Capture the cell that displays the provided text and extract its [x, y] central coordinate. 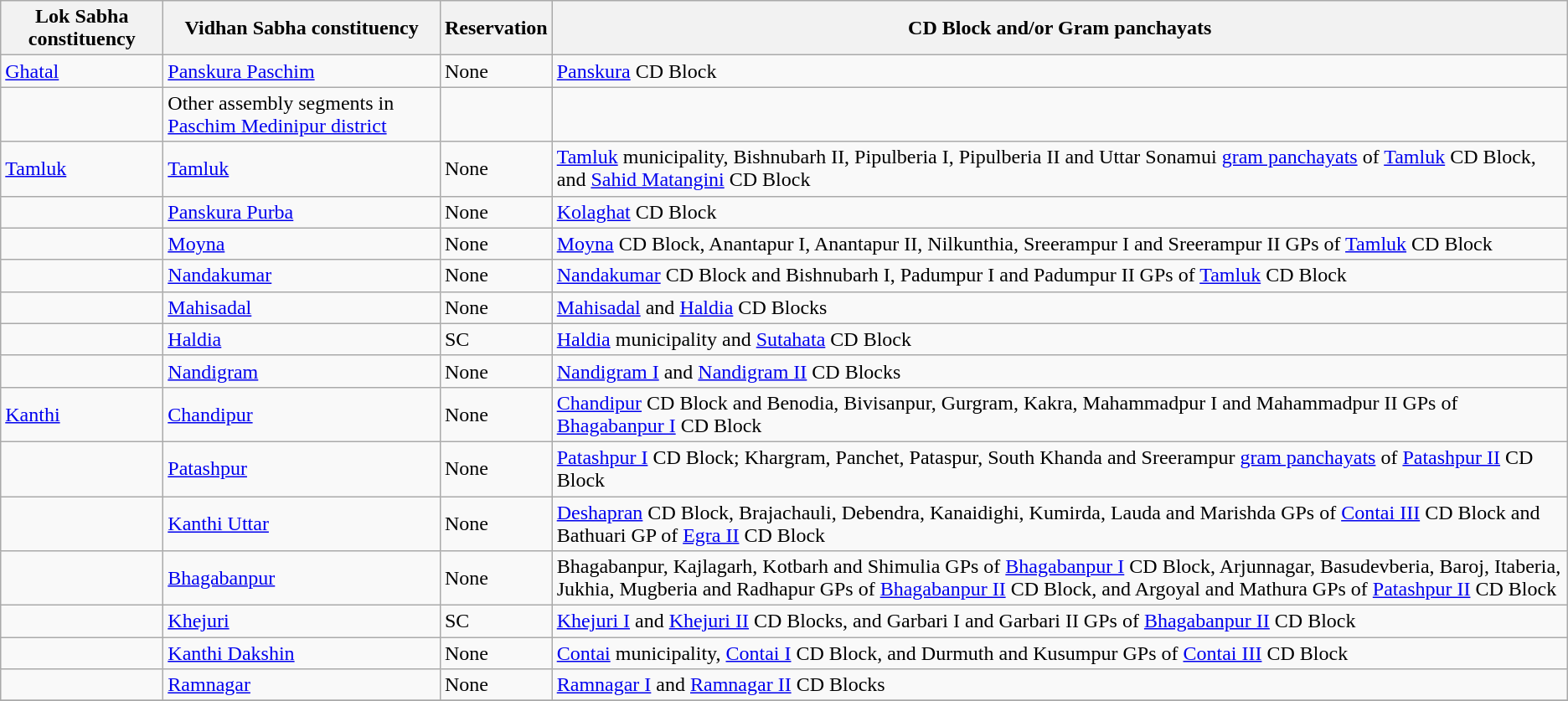
Panskura CD Block [1060, 71]
Chandipur CD Block and Benodia, Bivisanpur, Gurgram, Kakra, Mahammadpur I and Mahammadpur II GPs of Bhagabanpur I CD Block [1060, 414]
Haldia municipality and Sutahata CD Block [1060, 339]
Ramnagar [302, 685]
Panskura Purba [302, 212]
Ramnagar I and Ramnagar II CD Blocks [1060, 685]
Reservation [496, 28]
Khejuri [302, 621]
Khejuri I and Khejuri II CD Blocks, and Garbari I and Garbari II GPs of Bhagabanpur II CD Block [1060, 621]
Haldia [302, 339]
Nandigram I and Nandigram II CD Blocks [1060, 371]
Deshapran CD Block, Brajachauli, Debendra, Kanaidighi, Kumirda, Lauda and Marishda GPs of Contai III CD Block and Bathuari GP of Egra II CD Block [1060, 523]
CD Block and/or Gram panchayats [1060, 28]
Tamluk municipality, Bishnubarh II, Pipulberia I, Pipulberia II and Uttar Sonamui gram panchayats of Tamluk CD Block, and Sahid Matangini CD Block [1060, 169]
Mahisadal and Haldia CD Blocks [1060, 307]
Kanthi Dakshin [302, 653]
Bhagabanpur [302, 578]
Contai municipality, Contai I CD Block, and Durmuth and Kusumpur GPs of Contai III CD Block [1060, 653]
Other assembly segments in Paschim Medinipur district [302, 114]
Kolaghat CD Block [1060, 212]
Patashpur [302, 469]
Patashpur I CD Block; Khargram, Panchet, Pataspur, South Khanda and Sreerampur gram panchayats of Patashpur II CD Block [1060, 469]
Nandigram [302, 371]
Vidhan Sabha constituency [302, 28]
Moyna [302, 244]
Ghatal [82, 71]
Kanthi [82, 414]
Moyna CD Block, Anantapur I, Anantapur II, Nilkunthia, Sreerampur I and Sreerampur II GPs of Tamluk CD Block [1060, 244]
Mahisadal [302, 307]
Nandakumar [302, 276]
Panskura Paschim [302, 71]
Nandakumar CD Block and Bishnubarh I, Padumpur I and Padumpur II GPs of Tamluk CD Block [1060, 276]
Chandipur [302, 414]
Lok Sabha constituency [82, 28]
Kanthi Uttar [302, 523]
